Find where the given text appears and provide that cell's center as [x, y] coordinate. 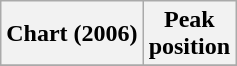
Peakposition [189, 34]
Chart (2006) [72, 34]
